From the cell containing the given text, extract its center point as [X, Y] coordinate. 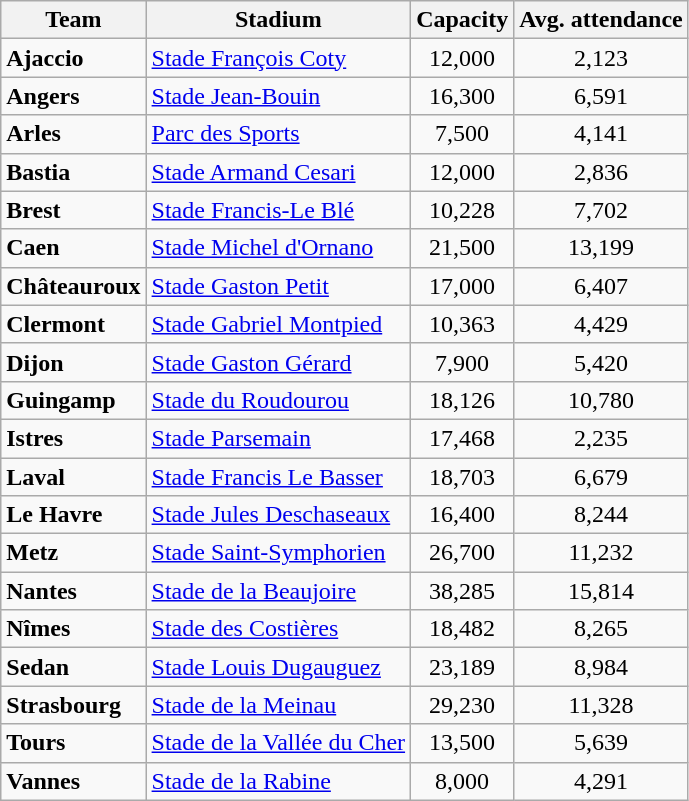
11,232 [602, 553]
15,814 [602, 591]
10,780 [602, 400]
8,984 [602, 667]
Parc des Sports [278, 134]
Stade François Coty [278, 58]
Stade de la Beaujoire [278, 591]
18,703 [462, 477]
Vannes [74, 781]
Tours [74, 743]
Nantes [74, 591]
Laval [74, 477]
7,500 [462, 134]
Stade du Roudourou [278, 400]
Caen [74, 248]
Metz [74, 553]
Stade Gaston Petit [278, 286]
Bastia [74, 172]
Stade Gabriel Montpied [278, 324]
10,228 [462, 210]
17,468 [462, 438]
Angers [74, 96]
Stade Saint-Symphorien [278, 553]
21,500 [462, 248]
Arles [74, 134]
Châteauroux [74, 286]
8,244 [602, 515]
6,591 [602, 96]
Ajaccio [74, 58]
4,291 [602, 781]
Istres [74, 438]
Stade Jean-Bouin [278, 96]
Stade de la Meinau [278, 705]
16,400 [462, 515]
13,500 [462, 743]
Le Havre [74, 515]
6,407 [602, 286]
Stade des Costières [278, 629]
Stade Armand Cesari [278, 172]
Stade Francis-Le Blé [278, 210]
Stade Francis Le Basser [278, 477]
11,328 [602, 705]
4,429 [602, 324]
Capacity [462, 20]
Stade de la Vallée du Cher [278, 743]
38,285 [462, 591]
Stade de la Rabine [278, 781]
4,141 [602, 134]
23,189 [462, 667]
18,482 [462, 629]
17,000 [462, 286]
2,123 [602, 58]
Brest [74, 210]
10,363 [462, 324]
6,679 [602, 477]
Stade Louis Dugauguez [278, 667]
Guingamp [74, 400]
Nîmes [74, 629]
2,235 [602, 438]
Dijon [74, 362]
16,300 [462, 96]
5,420 [602, 362]
Stadium [278, 20]
Stade Parsemain [278, 438]
Stade Michel d'Ornano [278, 248]
5,639 [602, 743]
Stade Gaston Gérard [278, 362]
8,265 [602, 629]
29,230 [462, 705]
Strasbourg [74, 705]
26,700 [462, 553]
Clermont [74, 324]
Team [74, 20]
18,126 [462, 400]
Stade Jules Deschaseaux [278, 515]
Sedan [74, 667]
2,836 [602, 172]
7,900 [462, 362]
8,000 [462, 781]
Avg. attendance [602, 20]
7,702 [602, 210]
13,199 [602, 248]
